Pinpoint the cell where the given text exists, returning its [x, y] midpoint coordinate. 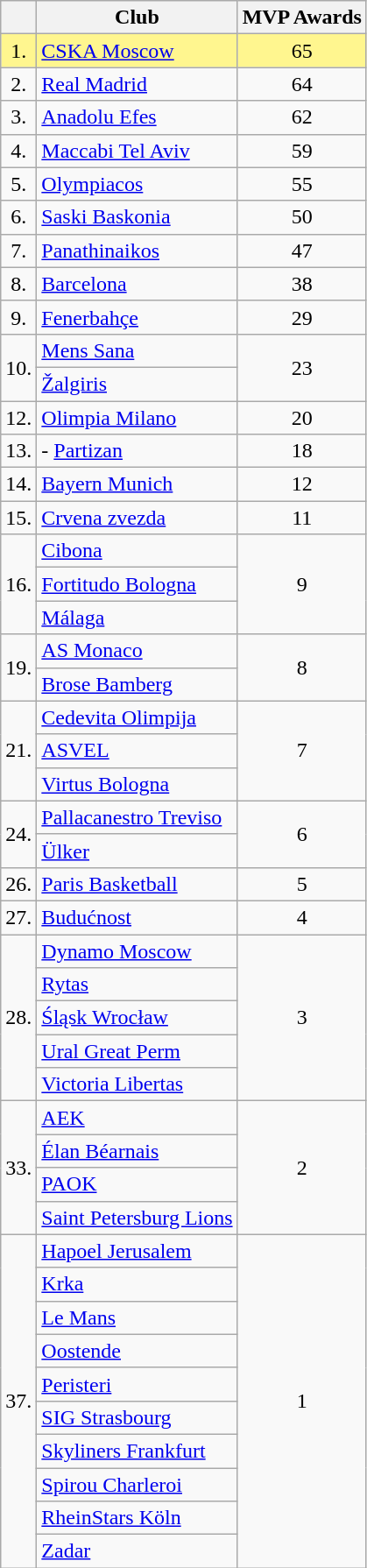
3 [301, 1017]
Fenerbahçe [137, 317]
Élan Béarnais [137, 1151]
Rytas [137, 985]
Krka [137, 1284]
Oostende [137, 1351]
Brose Bamberg [137, 684]
38 [301, 284]
Zadar [137, 1551]
7 [301, 751]
Peristeri [137, 1384]
26. [19, 884]
CSKA Moscow [137, 51]
6. [19, 217]
1. [19, 51]
Barcelona [137, 284]
Málaga [137, 618]
- Partizan [137, 451]
24. [19, 834]
ASVEL [137, 751]
18 [301, 451]
Śląsk Wrocław [137, 1018]
Real Madrid [137, 84]
23 [301, 367]
37. [19, 1402]
Panathinaikos [137, 251]
33. [19, 1168]
SIG Strasbourg [137, 1417]
8. [19, 284]
Ural Great Perm [137, 1051]
5 [301, 884]
1 [301, 1402]
Cibona [137, 551]
RheinStars Köln [137, 1518]
Budućnost [137, 917]
9. [19, 317]
Saint Petersburg Lions [137, 1218]
Saski Baskonia [137, 217]
5. [19, 184]
7. [19, 251]
Spirou Charleroi [137, 1485]
Paris Basketball [137, 884]
Mens Sana [137, 350]
2. [19, 84]
21. [19, 751]
65 [301, 51]
55 [301, 184]
PAOK [137, 1184]
Hapoel Jerusalem [137, 1251]
2 [301, 1168]
4. [19, 151]
Skyliners Frankfurt [137, 1451]
Club [137, 18]
64 [301, 84]
12 [301, 484]
50 [301, 217]
Ülker [137, 851]
AEK [137, 1118]
Victoria Libertas [137, 1084]
Olympiacos [137, 184]
4 [301, 917]
Pallacanestro Treviso [137, 817]
12. [19, 418]
59 [301, 151]
Anadolu Efes [137, 117]
14. [19, 484]
19. [19, 667]
20 [301, 418]
28. [19, 1017]
8 [301, 667]
Olimpia Milano [137, 418]
11 [301, 518]
16. [19, 584]
Le Mans [137, 1317]
Žalgiris [137, 384]
Maccabi Tel Aviv [137, 151]
27. [19, 917]
Crvena zvezda [137, 518]
6 [301, 834]
AS Monaco [137, 651]
MVP Awards [301, 18]
9 [301, 584]
13. [19, 451]
3. [19, 117]
Virtus Bologna [137, 784]
Dynamo Moscow [137, 950]
Cedevita Olimpija [137, 717]
15. [19, 518]
Bayern Munich [137, 484]
Fortitudo Bologna [137, 584]
47 [301, 251]
62 [301, 117]
10. [19, 367]
29 [301, 317]
